Return [X, Y] of the center of cell containing provided text 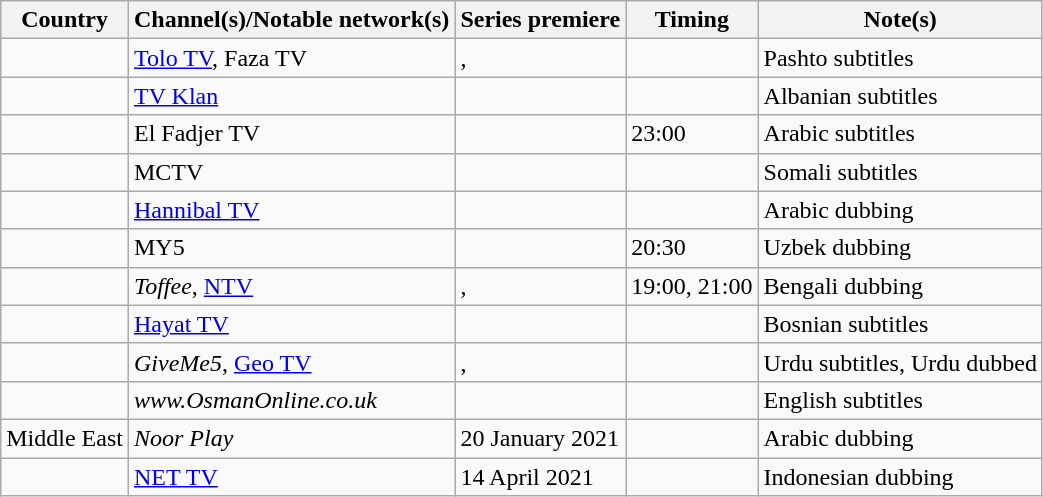
Bosnian subtitles [900, 324]
23:00 [692, 134]
GiveMe5, Geo TV [291, 362]
Noor Play [291, 438]
www.OsmanOnline.co.uk [291, 400]
Indonesian dubbing [900, 477]
Arabic subtitles [900, 134]
19:00, 21:00 [692, 286]
20 January 2021 [540, 438]
Toffee, NTV [291, 286]
TV Klan [291, 96]
Series premiere [540, 20]
Hayat TV [291, 324]
Timing [692, 20]
Channel(s)/Notable network(s) [291, 20]
Urdu subtitles, Urdu dubbed [900, 362]
Pashto subtitles [900, 58]
Tolo TV, Faza TV [291, 58]
MCTV [291, 172]
English subtitles [900, 400]
Hannibal TV [291, 210]
Bengali dubbing [900, 286]
Country [65, 20]
Albanian subtitles [900, 96]
MY5 [291, 248]
20:30 [692, 248]
Note(s) [900, 20]
Somali subtitles [900, 172]
14 April 2021 [540, 477]
Uzbek dubbing [900, 248]
Middle East [65, 438]
NET TV [291, 477]
El Fadjer TV [291, 134]
